Pinpoint the cell where the given text exists, returning its [X, Y] midpoint coordinate. 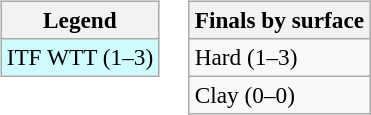
Clay (0–0) [279, 95]
Hard (1–3) [279, 57]
Finals by surface [279, 20]
ITF WTT (1–3) [80, 57]
Legend [80, 20]
